Capture the cell that displays the provided text and extract its [X, Y] central coordinate. 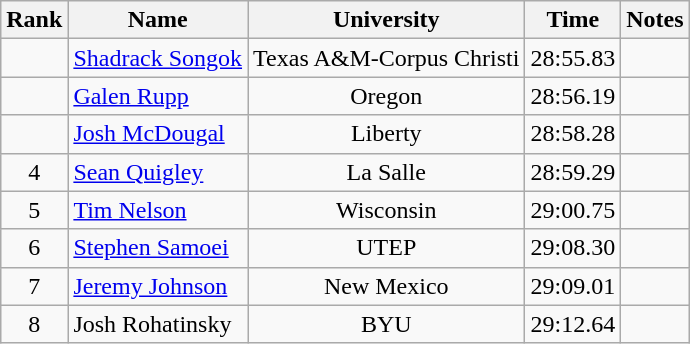
7 [34, 286]
29:00.75 [573, 210]
Name [158, 20]
28:56.19 [573, 96]
Notes [655, 20]
Time [573, 20]
Josh McDougal [158, 134]
University [386, 20]
New Mexico [386, 286]
6 [34, 248]
Liberty [386, 134]
28:55.83 [573, 58]
Jeremy Johnson [158, 286]
Texas A&M-Corpus Christi [386, 58]
4 [34, 172]
Stephen Samoei [158, 248]
UTEP [386, 248]
Sean Quigley [158, 172]
29:12.64 [573, 324]
29:09.01 [573, 286]
28:58.28 [573, 134]
Wisconsin [386, 210]
28:59.29 [573, 172]
Galen Rupp [158, 96]
La Salle [386, 172]
Josh Rohatinsky [158, 324]
8 [34, 324]
Oregon [386, 96]
Tim Nelson [158, 210]
29:08.30 [573, 248]
Rank [34, 20]
5 [34, 210]
Shadrack Songok [158, 58]
BYU [386, 324]
